Find where the given text appears and provide that cell's center as [x, y] coordinate. 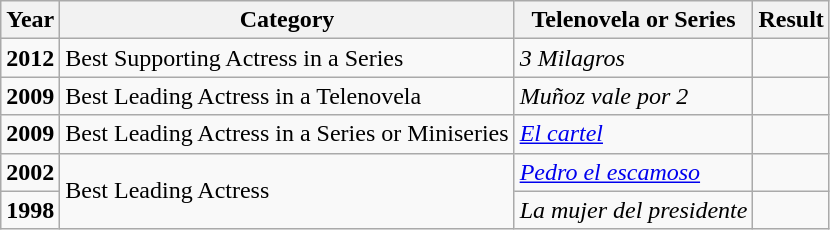
Category [287, 20]
2012 [30, 58]
Pedro el escamoso [634, 172]
Result [791, 20]
La mujer del presidente [634, 210]
El cartel [634, 134]
Year [30, 20]
2002 [30, 172]
Best Leading Actress in a Telenovela [287, 96]
Best Leading Actress [287, 191]
Best Supporting Actress in a Series [287, 58]
3 Milagros [634, 58]
Muñoz vale por 2 [634, 96]
Telenovela or Series [634, 20]
1998 [30, 210]
Best Leading Actress in a Series or Miniseries [287, 134]
